For the text-containing cell, return its midpoint in (x, y) coordinate format. 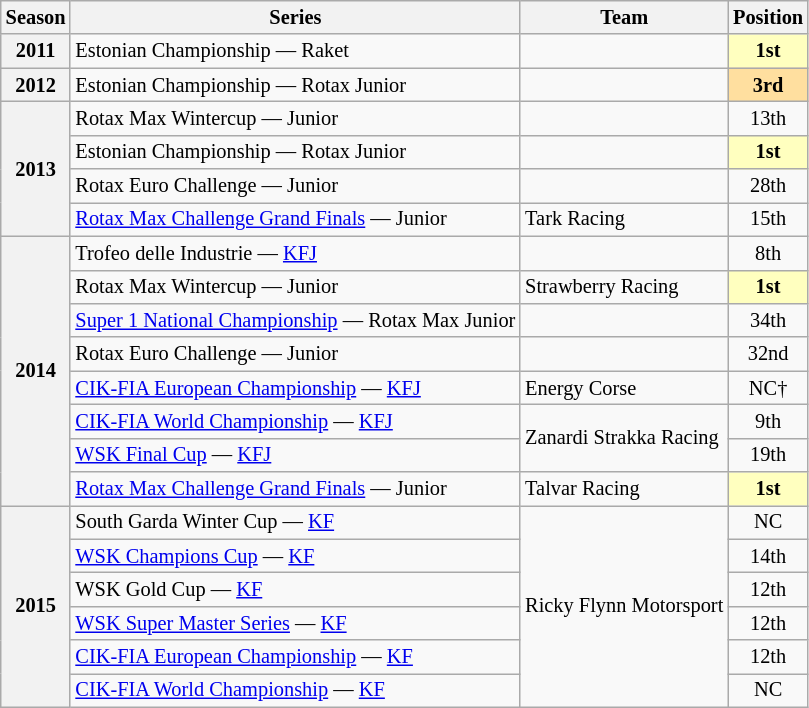
Position (768, 17)
Season (36, 17)
13th (768, 118)
CIK-FIA World Championship — KFJ (295, 421)
9th (768, 421)
28th (768, 186)
WSK Super Master Series — KF (295, 623)
32nd (768, 354)
8th (768, 253)
CIK-FIA European Championship — KFJ (295, 388)
2014 (36, 370)
South Garda Winter Cup — KF (295, 522)
NC† (768, 388)
Tark Racing (624, 219)
CIK-FIA European Championship — KF (295, 657)
34th (768, 320)
2012 (36, 85)
Team (624, 17)
19th (768, 455)
Strawberry Racing (624, 287)
Estonian Championship — Raket (295, 51)
2011 (36, 51)
WSK Champions Cup — KF (295, 556)
Super 1 National Championship — Rotax Max Junior (295, 320)
14th (768, 556)
Energy Corse (624, 388)
WSK Final Cup — KFJ (295, 455)
15th (768, 219)
Talvar Racing (624, 489)
WSK Gold Cup — KF (295, 589)
Ricky Flynn Motorsport (624, 606)
CIK-FIA World Championship — KF (295, 690)
Series (295, 17)
2013 (36, 168)
Trofeo delle Industrie — KFJ (295, 253)
2015 (36, 606)
Zanardi Strakka Racing (624, 438)
3rd (768, 85)
